Pinpoint the cell where the given text exists, returning its [x, y] midpoint coordinate. 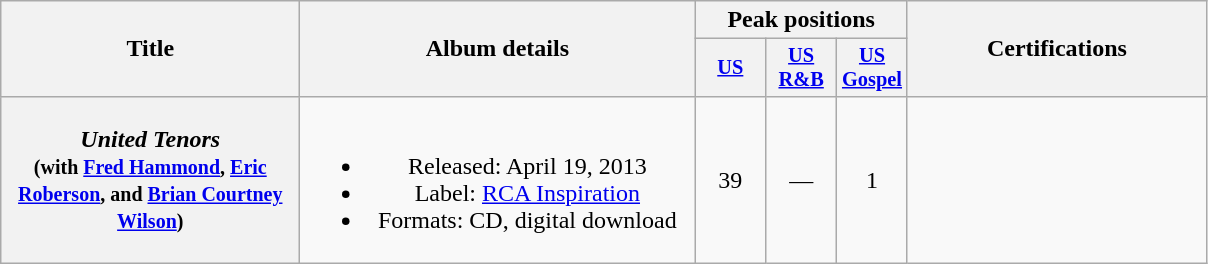
Released: April 19, 2013Label: RCA InspirationFormats: CD, digital download [498, 180]
Peak positions [802, 20]
— [802, 180]
Title [150, 49]
Album details [498, 49]
39 [730, 180]
United Tenors(with Fred Hammond, Eric Roberson, and Brian Courtney Wilson) [150, 180]
USGospel [872, 68]
1 [872, 180]
Certifications [1056, 49]
USR&B [802, 68]
US [730, 68]
